From the cell containing the given text, extract its center point as [x, y] coordinate. 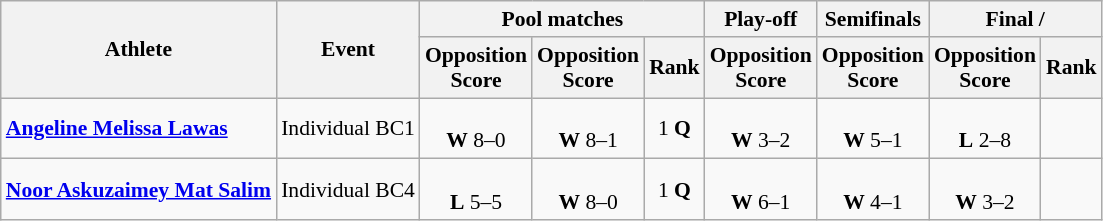
Event [348, 50]
Play-off [761, 19]
W 4–1 [873, 190]
L 2–8 [985, 128]
Noor Askuzaimey Mat Salim [138, 190]
Angeline Melissa Lawas [138, 128]
Final / [1016, 19]
Pool matches [562, 19]
Individual BC4 [348, 190]
W 5–1 [873, 128]
Athlete [138, 50]
L 5–5 [476, 190]
W 6–1 [761, 190]
W 8–1 [588, 128]
Individual BC1 [348, 128]
Semifinals [873, 19]
